Pinpoint the cell where the given text exists, returning its (X, Y) midpoint coordinate. 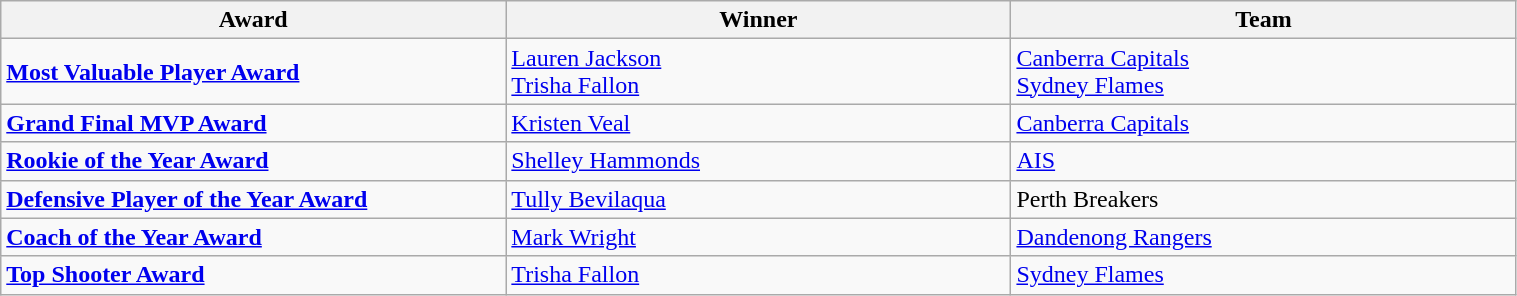
Most Valuable Player Award (254, 72)
Grand Final MVP Award (254, 123)
Perth Breakers (1264, 199)
Dandenong Rangers (1264, 237)
Top Shooter Award (254, 275)
Kristen Veal (758, 123)
Rookie of the Year Award (254, 161)
Award (254, 20)
Mark Wright (758, 237)
Coach of the Year Award (254, 237)
Shelley Hammonds (758, 161)
Lauren JacksonTrisha Fallon (758, 72)
Sydney Flames (1264, 275)
Defensive Player of the Year Award (254, 199)
Team (1264, 20)
Canberra Capitals (1264, 123)
AIS (1264, 161)
Canberra CapitalsSydney Flames (1264, 72)
Tully Bevilaqua (758, 199)
Winner (758, 20)
Trisha Fallon (758, 275)
